Return the (X, Y) coordinate for the center point of the cell that contains the specified text.  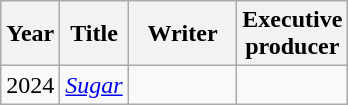
2024 (30, 85)
Sugar (94, 85)
Title (94, 34)
Executiveproducer (292, 34)
Writer (182, 34)
Year (30, 34)
